For the text-containing cell, return its midpoint in (x, y) coordinate format. 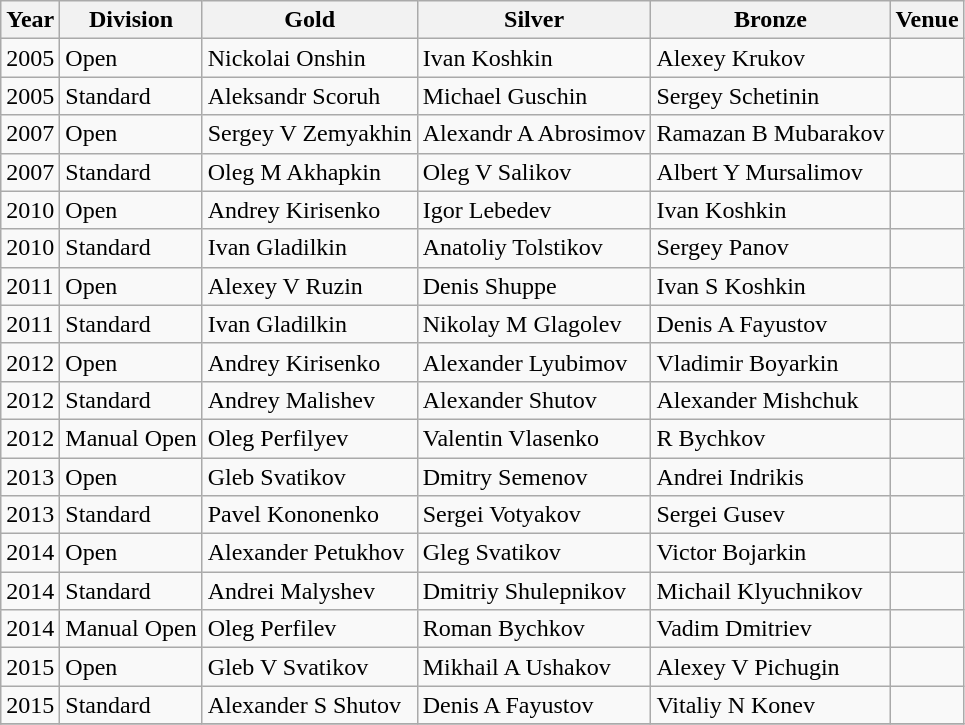
Gold (310, 20)
Alexander Shutov (534, 400)
Alexey V Pichugin (770, 667)
Denis Shuppe (534, 286)
Nikolay M Glagolev (534, 324)
Bronze (770, 20)
Vitaliy N Konev (770, 705)
Victor Bojarkin (770, 553)
Gleb Svatikov (310, 477)
Nickolai Onshin (310, 58)
Oleg Perfilyev (310, 438)
Alexander S Shutov (310, 705)
Silver (534, 20)
Sergei Votyakov (534, 515)
Ivan S Koshkin (770, 286)
Alexey V Ruzin (310, 286)
Dmitry Semenov (534, 477)
Sergey Schetinin (770, 96)
Andrei Indrikis (770, 477)
Michail Klyuchnikov (770, 591)
Venue (927, 20)
Sergey V Zemyakhin (310, 134)
Division (131, 20)
Roman Bychkov (534, 629)
Alexey Krukov (770, 58)
Andrei Malyshev (310, 591)
Alexander Lyubimov (534, 362)
R Bychkov (770, 438)
Oleg V Salikov (534, 172)
Oleg Perfilev (310, 629)
Sergey Panov (770, 248)
Alexander Petukhov (310, 553)
Sergei Gusev (770, 515)
Dmitriy Shulepnikov (534, 591)
Anatoliy Tolstikov (534, 248)
Alexandr A Abrosimov (534, 134)
Gleg Svatikov (534, 553)
Igor Lebedev (534, 210)
Year (30, 20)
Albert Y Mursalimov (770, 172)
Michael Guschin (534, 96)
Oleg M Akhapkin (310, 172)
Vadim Dmitriev (770, 629)
Andrey Malishev (310, 400)
Pavel Kononenko (310, 515)
Valentin Vlasenko (534, 438)
Vladimir Boyarkin (770, 362)
Alexander Mishchuk (770, 400)
Gleb V Svatikov (310, 667)
Aleksandr Scoruh (310, 96)
Mikhail A Ushakov (534, 667)
Ramazan B Mubarakov (770, 134)
